For the text-containing cell, return its midpoint in (X, Y) coordinate format. 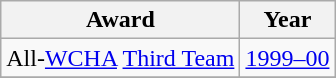
Award (120, 20)
All-WCHA Third Team (120, 58)
Year (288, 20)
1999–00 (288, 58)
